Scan for the cell matching the given text and deliver its [X, Y] coordinate at center. 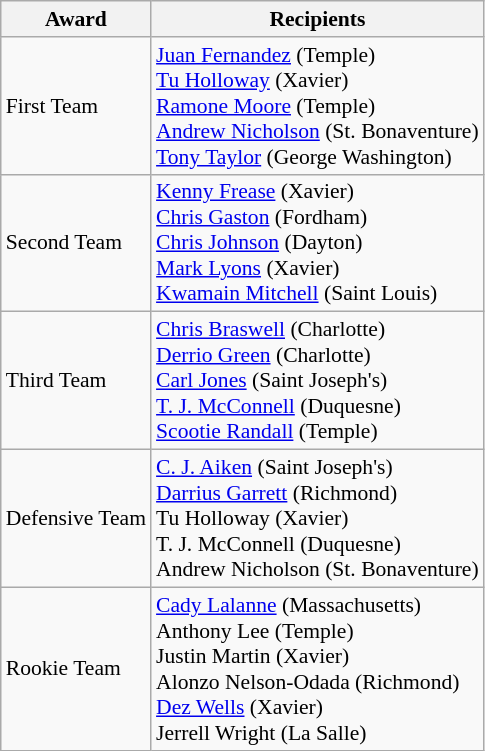
Third Team [76, 381]
C. J. Aiken (Saint Joseph's)Darrius Garrett (Richmond)Tu Holloway (Xavier)T. J. McConnell (Duquesne)Andrew Nicholson (St. Bonaventure) [318, 519]
Chris Braswell (Charlotte)Derrio Green (Charlotte)Carl Jones (Saint Joseph's)T. J. McConnell (Duquesne)Scootie Randall (Temple) [318, 381]
Defensive Team [76, 519]
Rookie Team [76, 668]
Award [76, 19]
Cady Lalanne (Massachusetts)Anthony Lee (Temple)Justin Martin (Xavier)Alonzo Nelson-Odada (Richmond)Dez Wells (Xavier)Jerrell Wright (La Salle) [318, 668]
First Team [76, 106]
Second Team [76, 243]
Juan Fernandez (Temple)Tu Holloway (Xavier)Ramone Moore (Temple)Andrew Nicholson (St. Bonaventure)Tony Taylor (George Washington) [318, 106]
Kenny Frease (Xavier)Chris Gaston (Fordham)Chris Johnson (Dayton)Mark Lyons (Xavier)Kwamain Mitchell (Saint Louis) [318, 243]
Recipients [318, 19]
